Scan for the cell matching the given text and deliver its (X, Y) coordinate at center. 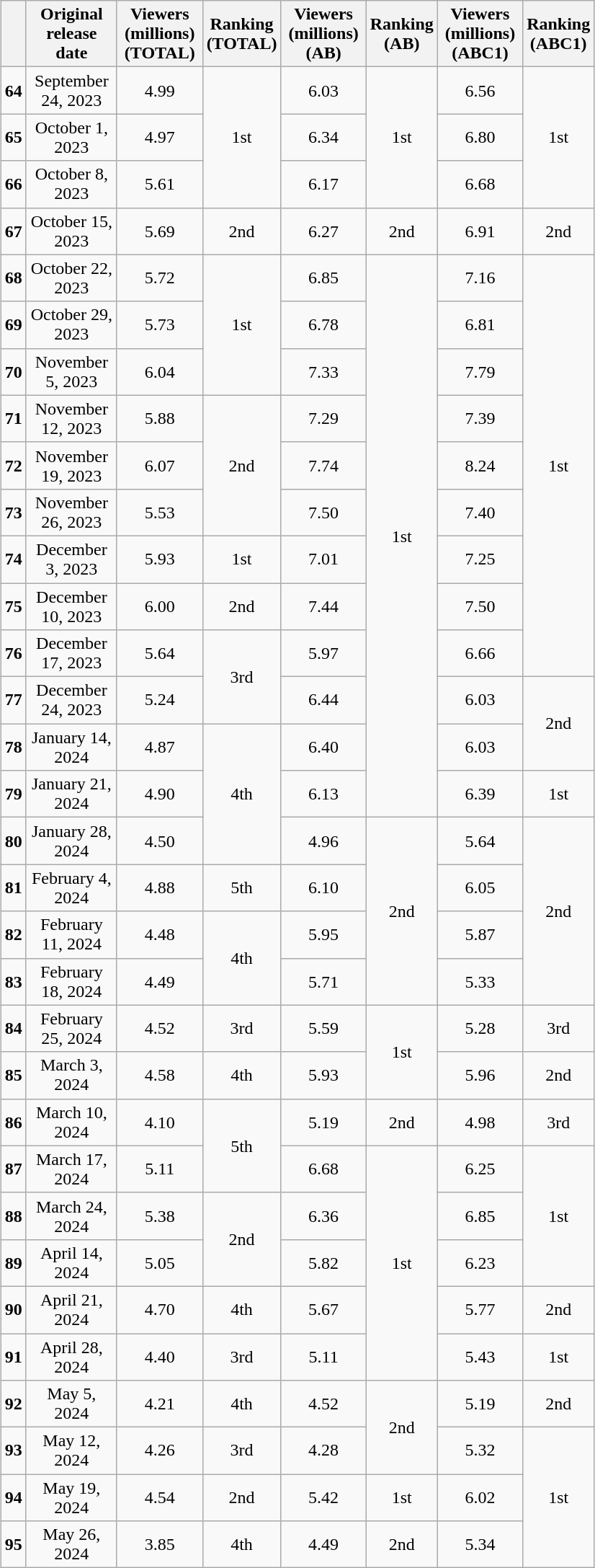
7.33 (323, 372)
64 (13, 91)
4.98 (480, 1122)
77 (13, 701)
6.02 (480, 1498)
84 (13, 1028)
May 5, 2024 (71, 1404)
October 22, 2023 (71, 278)
6.04 (160, 372)
March 17, 2024 (71, 1169)
December 24, 2023 (71, 701)
April 14, 2024 (71, 1263)
5.33 (480, 982)
May 19, 2024 (71, 1498)
March 24, 2024 (71, 1215)
5.77 (480, 1309)
4.28 (323, 1450)
6.00 (160, 606)
68 (13, 278)
Viewers (millions)(AB) (323, 34)
86 (13, 1122)
65 (13, 137)
71 (13, 418)
7.16 (480, 278)
6.05 (480, 888)
Viewers (millions)(TOTAL) (160, 34)
7.29 (323, 418)
4.54 (160, 1498)
5.42 (323, 1498)
74 (13, 559)
4.87 (160, 747)
4.70 (160, 1309)
4.58 (160, 1076)
April 28, 2024 (71, 1357)
January 14, 2024 (71, 747)
4.48 (160, 934)
5.59 (323, 1028)
73 (13, 512)
Original release date (71, 34)
7.74 (323, 466)
6.81 (480, 324)
February 11, 2024 (71, 934)
95 (13, 1544)
October 15, 2023 (71, 231)
70 (13, 372)
6.78 (323, 324)
6.44 (323, 701)
4.96 (323, 841)
94 (13, 1498)
6.10 (323, 888)
7.44 (323, 606)
92 (13, 1404)
Ranking(ABC1) (559, 34)
7.40 (480, 512)
76 (13, 653)
6.17 (323, 185)
81 (13, 888)
5.97 (323, 653)
6.07 (160, 466)
72 (13, 466)
May 26, 2024 (71, 1544)
December 17, 2023 (71, 653)
8.24 (480, 466)
6.80 (480, 137)
January 21, 2024 (71, 794)
85 (13, 1076)
5.38 (160, 1215)
February 18, 2024 (71, 982)
5.61 (160, 185)
October 29, 2023 (71, 324)
November 26, 2023 (71, 512)
6.25 (480, 1169)
3.85 (160, 1544)
September 24, 2023 (71, 91)
5.05 (160, 1263)
November 12, 2023 (71, 418)
4.10 (160, 1122)
79 (13, 794)
6.36 (323, 1215)
75 (13, 606)
67 (13, 231)
5.88 (160, 418)
6.56 (480, 91)
4.88 (160, 888)
80 (13, 841)
February 25, 2024 (71, 1028)
February 4, 2024 (71, 888)
April 21, 2024 (71, 1309)
5.34 (480, 1544)
66 (13, 185)
5.28 (480, 1028)
May 12, 2024 (71, 1450)
82 (13, 934)
6.39 (480, 794)
6.40 (323, 747)
March 10, 2024 (71, 1122)
88 (13, 1215)
January 28, 2024 (71, 841)
7.39 (480, 418)
Viewers (millions)(ABC1) (480, 34)
4.40 (160, 1357)
November 5, 2023 (71, 372)
5.24 (160, 701)
5.96 (480, 1076)
6.13 (323, 794)
December 10, 2023 (71, 606)
March 3, 2024 (71, 1076)
7.25 (480, 559)
Ranking(AB) (402, 34)
5.71 (323, 982)
89 (13, 1263)
5.73 (160, 324)
5.53 (160, 512)
6.34 (323, 137)
5.95 (323, 934)
93 (13, 1450)
6.66 (480, 653)
7.79 (480, 372)
Ranking(TOTAL) (242, 34)
5.67 (323, 1309)
4.21 (160, 1404)
6.27 (323, 231)
4.97 (160, 137)
83 (13, 982)
5.87 (480, 934)
5.43 (480, 1357)
87 (13, 1169)
6.91 (480, 231)
5.72 (160, 278)
90 (13, 1309)
October 8, 2023 (71, 185)
4.99 (160, 91)
October 1, 2023 (71, 137)
7.01 (323, 559)
5.32 (480, 1450)
4.50 (160, 841)
4.26 (160, 1450)
69 (13, 324)
78 (13, 747)
November 19, 2023 (71, 466)
5.82 (323, 1263)
91 (13, 1357)
5.69 (160, 231)
December 3, 2023 (71, 559)
4.90 (160, 794)
6.23 (480, 1263)
